Find where the given text appears and provide that cell's center as [X, Y] coordinate. 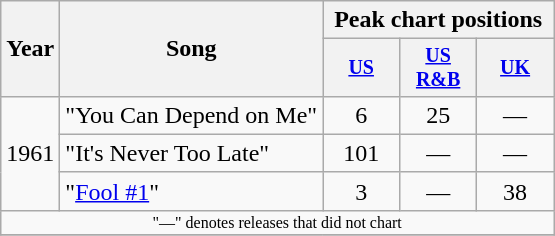
"You Can Depend on Me" [192, 115]
1961 [30, 153]
"Fool #1" [192, 191]
Year [30, 49]
25 [438, 115]
Peak chart positions [438, 20]
"It's Never Too Late" [192, 153]
3 [362, 191]
"—" denotes releases that did not chart [278, 222]
101 [362, 153]
US R&B [438, 68]
38 [516, 191]
6 [362, 115]
Song [192, 49]
US [362, 68]
UK [516, 68]
